Return [x, y] of the center of cell containing provided text 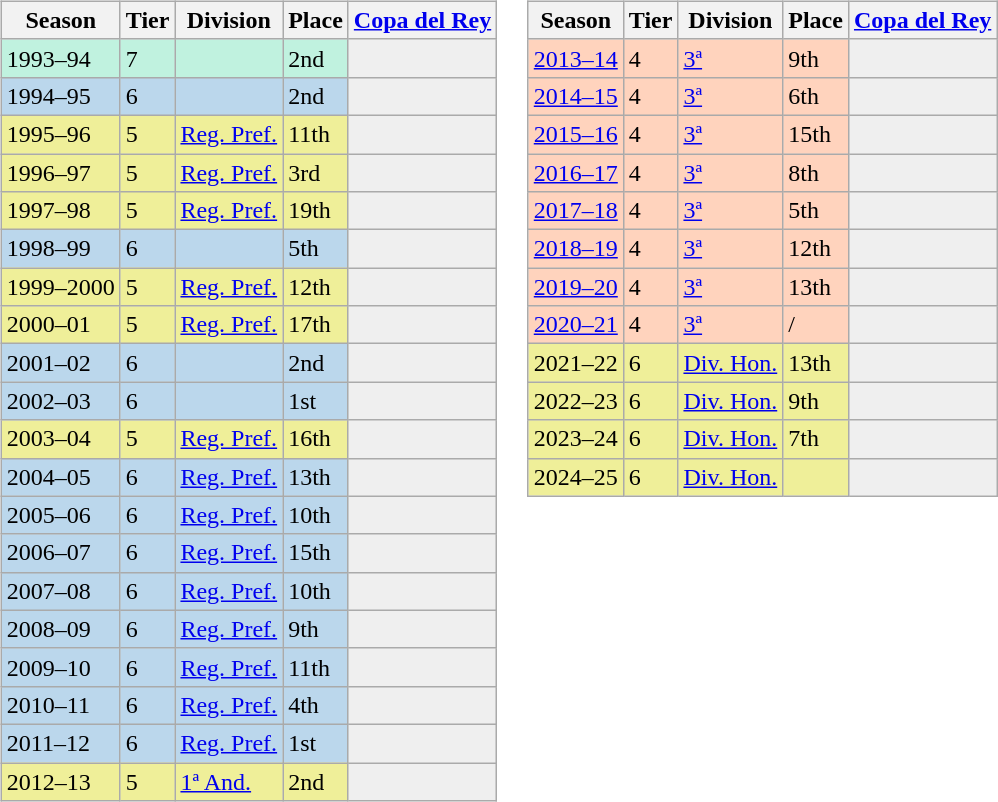
2000–01 [60, 325]
1995–96 [60, 134]
1ª And. [229, 781]
4th [316, 705]
1996–97 [60, 173]
2017–18 [576, 211]
2002–03 [60, 401]
2001–02 [60, 363]
8th [816, 173]
1998–99 [60, 249]
2023–24 [576, 439]
1999–2000 [60, 287]
2018–19 [576, 249]
2016–17 [576, 173]
2022–23 [576, 401]
6th [816, 96]
19th [316, 211]
/ [816, 325]
17th [316, 325]
16th [316, 439]
2014–15 [576, 96]
2009–10 [60, 667]
2013–14 [576, 58]
2012–13 [60, 781]
2024–25 [576, 477]
2021–22 [576, 363]
2004–05 [60, 477]
2020–21 [576, 325]
2005–06 [60, 515]
2008–09 [60, 629]
2003–04 [60, 439]
3rd [316, 173]
2007–08 [60, 591]
2019–20 [576, 287]
2006–07 [60, 553]
1993–94 [60, 58]
2011–12 [60, 743]
1997–98 [60, 211]
2010–11 [60, 705]
1994–95 [60, 96]
7th [816, 439]
2015–16 [576, 134]
7 [148, 58]
